Return the (X, Y) coordinate for the center point of the cell that contains the specified text.  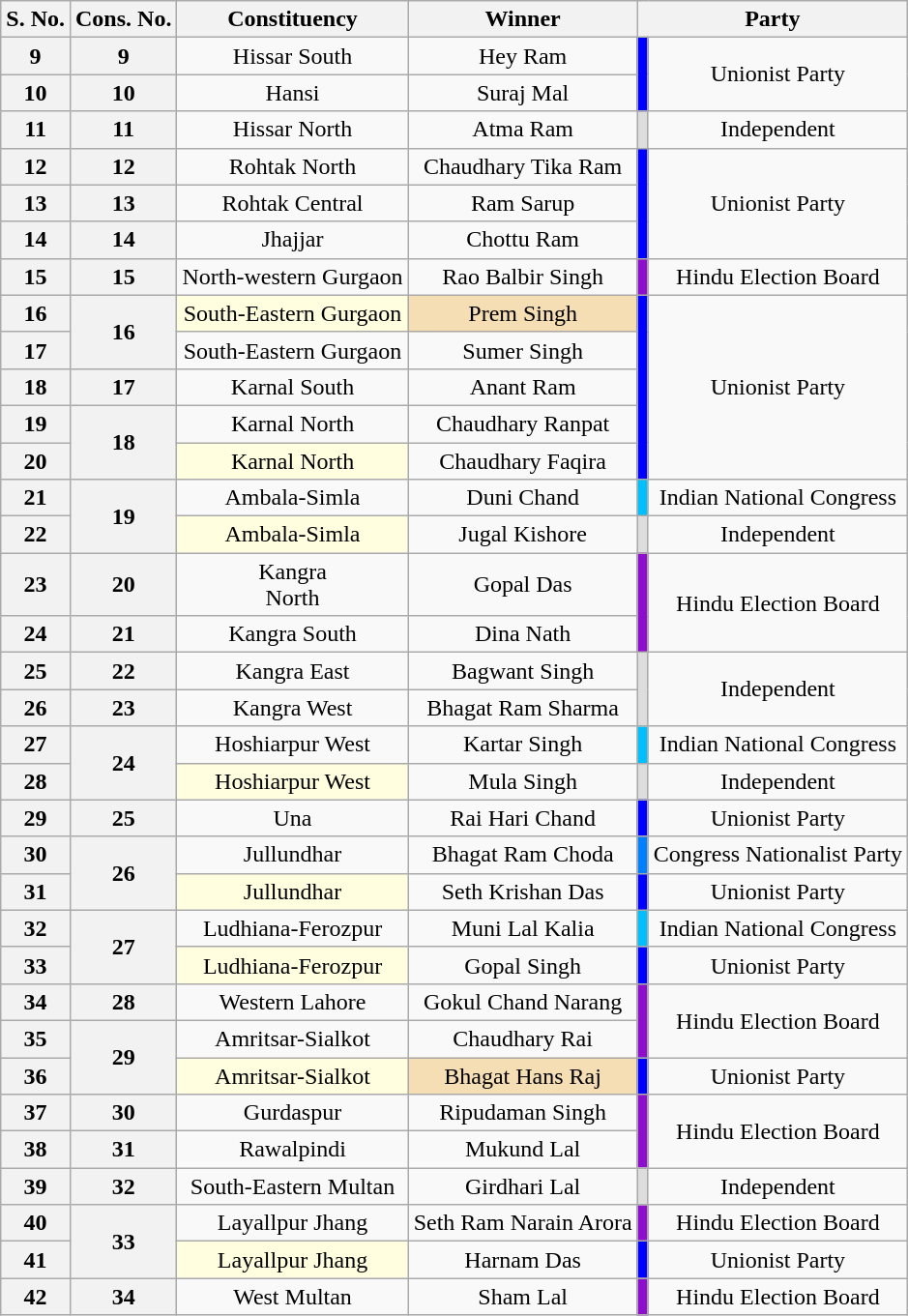
40 (36, 1223)
Bagwant Singh (522, 671)
35 (36, 1038)
37 (36, 1113)
Suraj Mal (522, 93)
Gopal Singh (522, 965)
Kangra East (292, 671)
S. No. (36, 19)
Chaudhary Ranpat (522, 424)
Chottu Ram (522, 240)
Gopal Das (522, 584)
Girdhari Lal (522, 1186)
Rawalpindi (292, 1150)
Hissar North (292, 130)
Bhagat Hans Raj (522, 1076)
Gurdaspur (292, 1113)
Hey Ram (522, 56)
Rai Hari Chand (522, 818)
Rohtak North (292, 166)
Chaudhary Faqira (522, 461)
Jugal Kishore (522, 535)
West Multan (292, 1297)
Winner (522, 19)
South-Eastern Multan (292, 1186)
41 (36, 1260)
Kangra West (292, 708)
Congress Nationalist Party (777, 855)
Party (772, 19)
Anant Ram (522, 387)
Karnal South (292, 387)
Bhagat Ram Sharma (522, 708)
Seth Krishan Das (522, 892)
Western Lahore (292, 1002)
Mukund Lal (522, 1150)
Dina Nath (522, 634)
Kangra South (292, 634)
Rao Balbir Singh (522, 277)
Una (292, 818)
Prem Singh (522, 313)
Constituency (292, 19)
Chaudhary Tika Ram (522, 166)
Gokul Chand Narang (522, 1002)
Sham Lal (522, 1297)
42 (36, 1297)
Atma Ram (522, 130)
Seth Ram Narain Arora (522, 1223)
Jhajjar (292, 240)
36 (36, 1076)
Bhagat Ram Choda (522, 855)
Mula Singh (522, 781)
Kartar Singh (522, 745)
Harnam Das (522, 1260)
Rohtak Central (292, 203)
Ram Sarup (522, 203)
Hissar South (292, 56)
North-western Gurgaon (292, 277)
Cons. No. (123, 19)
Sumer Singh (522, 350)
Kangra North (292, 584)
39 (36, 1186)
Ripudaman Singh (522, 1113)
Chaudhary Rai (522, 1038)
Muni Lal Kalia (522, 928)
38 (36, 1150)
Duni Chand (522, 498)
Hansi (292, 93)
